Detect which cell encompasses the target text, then output its (X, Y) center coordinate. 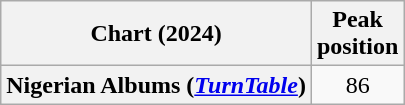
Nigerian Albums (TurnTable) (156, 85)
Chart (2024) (156, 34)
Peak position (357, 34)
86 (357, 85)
